Identify which cell holds the provided text, then report its (x, y) central coordinate. 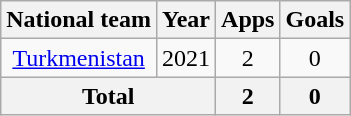
Year (186, 20)
Goals (315, 20)
Total (108, 96)
2021 (186, 58)
Apps (248, 20)
National team (79, 20)
Turkmenistan (79, 58)
